Locate the cell with the specified text and output its (X, Y) center coordinate. 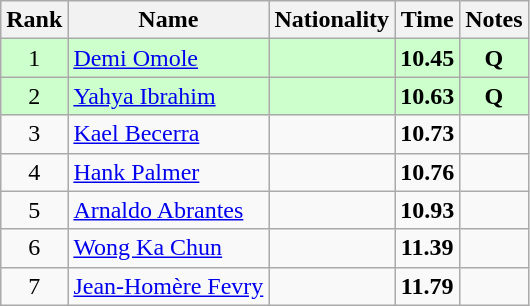
Kael Becerra (168, 134)
10.93 (428, 210)
Arnaldo Abrantes (168, 210)
10.76 (428, 172)
Time (428, 20)
11.79 (428, 286)
Notes (494, 20)
10.73 (428, 134)
6 (34, 248)
Yahya Ibrahim (168, 96)
Wong Ka Chun (168, 248)
11.39 (428, 248)
Name (168, 20)
7 (34, 286)
4 (34, 172)
2 (34, 96)
5 (34, 210)
Rank (34, 20)
10.45 (428, 58)
Demi Omole (168, 58)
Hank Palmer (168, 172)
10.63 (428, 96)
Jean-Homère Fevry (168, 286)
1 (34, 58)
Nationality (332, 20)
3 (34, 134)
